Return the (X, Y) coordinate for the center point of the cell that contains the specified text.  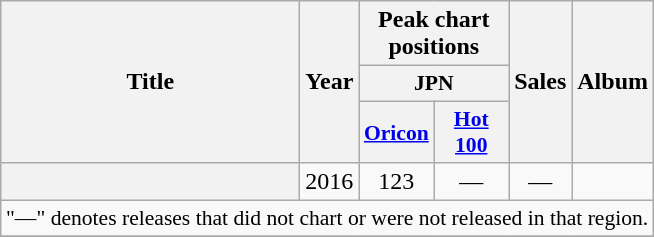
Hot 100 (472, 132)
2016 (330, 182)
Title (150, 82)
Oricon (396, 132)
123 (396, 182)
Peak chart positions (434, 34)
"—" denotes releases that did not chart or were not released in that region. (328, 219)
Year (330, 82)
JPN (434, 84)
Album (613, 82)
Sales (540, 82)
